Scan for the cell matching the given text and deliver its (X, Y) coordinate at center. 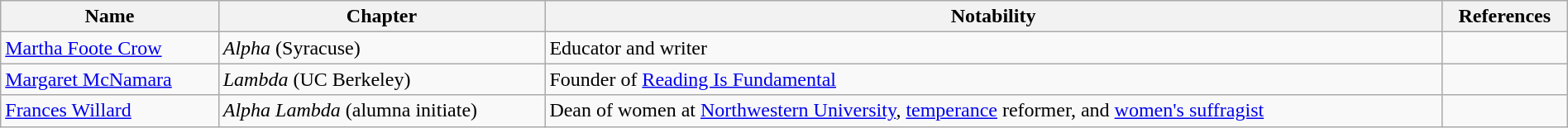
Margaret McNamara (109, 79)
Lambda (UC Berkeley) (382, 79)
Alpha Lambda (alumna initiate) (382, 111)
Chapter (382, 17)
Martha Foote Crow (109, 48)
Dean of women at Northwestern University, temperance reformer, and women's suffragist (993, 111)
Frances Willard (109, 111)
References (1504, 17)
Alpha (Syracuse) (382, 48)
Name (109, 17)
Educator and writer (993, 48)
Founder of Reading Is Fundamental (993, 79)
Notability (993, 17)
